Extract the [x, y] coordinate from the center of the cell holding the provided text.  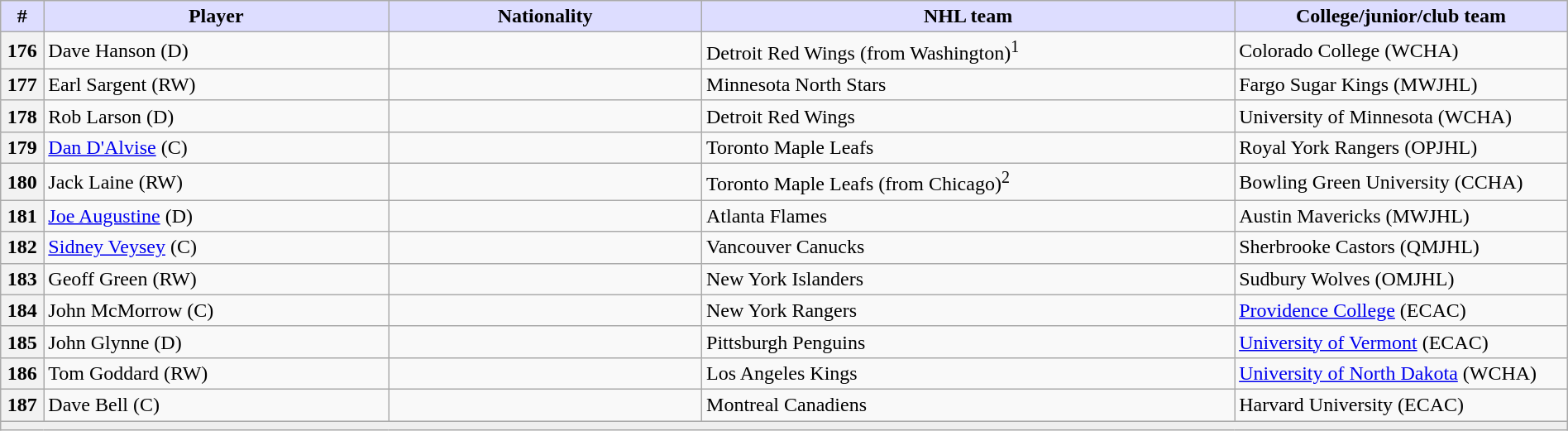
Minnesota North Stars [968, 84]
183 [22, 279]
187 [22, 405]
178 [22, 116]
University of North Dakota (WCHA) [1401, 373]
180 [22, 182]
Earl Sargent (RW) [217, 84]
186 [22, 373]
Toronto Maple Leafs [968, 147]
184 [22, 310]
182 [22, 247]
New York Islanders [968, 279]
Toronto Maple Leafs (from Chicago)2 [968, 182]
Bowling Green University (CCHA) [1401, 182]
Sidney Veysey (C) [217, 247]
Player [217, 17]
John McMorrow (C) [217, 310]
Vancouver Canucks [968, 247]
Los Angeles Kings [968, 373]
Dave Hanson (D) [217, 51]
Sherbrooke Castors (QMJHL) [1401, 247]
176 [22, 51]
179 [22, 147]
Dan D'Alvise (C) [217, 147]
University of Minnesota (WCHA) [1401, 116]
John Glynne (D) [217, 342]
Sudbury Wolves (OMJHL) [1401, 279]
# [22, 17]
Colorado College (WCHA) [1401, 51]
University of Vermont (ECAC) [1401, 342]
Geoff Green (RW) [217, 279]
185 [22, 342]
Fargo Sugar Kings (MWJHL) [1401, 84]
Providence College (ECAC) [1401, 310]
Austin Mavericks (MWJHL) [1401, 216]
Royal York Rangers (OPJHL) [1401, 147]
Detroit Red Wings [968, 116]
Atlanta Flames [968, 216]
Pittsburgh Penguins [968, 342]
College/junior/club team [1401, 17]
177 [22, 84]
Harvard University (ECAC) [1401, 405]
Nationality [546, 17]
Dave Bell (C) [217, 405]
New York Rangers [968, 310]
NHL team [968, 17]
Detroit Red Wings (from Washington)1 [968, 51]
181 [22, 216]
Jack Laine (RW) [217, 182]
Rob Larson (D) [217, 116]
Montreal Canadiens [968, 405]
Joe Augustine (D) [217, 216]
Tom Goddard (RW) [217, 373]
